Provide the (X, Y) coordinate of the cell's center where the given text is located.  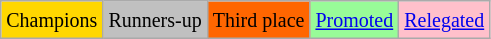
Promoted (354, 20)
Relegated (444, 20)
Champions (52, 20)
Runners-up (155, 20)
Third place (258, 20)
